Detect which cell encompasses the target text, then output its (x, y) center coordinate. 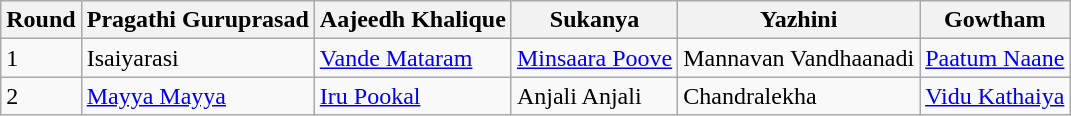
Vidu Kathaiya (995, 96)
Anjali Anjali (594, 96)
Round (41, 20)
Gowtham (995, 20)
Sukanya (594, 20)
Mannavan Vandhaanadi (799, 58)
Vande Mataram (412, 58)
Chandralekha (799, 96)
Minsaara Poove (594, 58)
Paatum Naane (995, 58)
Yazhini (799, 20)
Isaiyarasi (198, 58)
1 (41, 58)
Iru Pookal (412, 96)
Aajeedh Khalique (412, 20)
Mayya Mayya (198, 96)
2 (41, 96)
Pragathi Guruprasad (198, 20)
